Capture the cell that displays the provided text and extract its [X, Y] central coordinate. 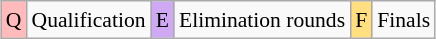
Qualification [89, 20]
E [162, 20]
Q [14, 20]
Elimination rounds [262, 20]
Finals [404, 20]
F [361, 20]
